Pinpoint the cell where the given text exists, returning its [X, Y] midpoint coordinate. 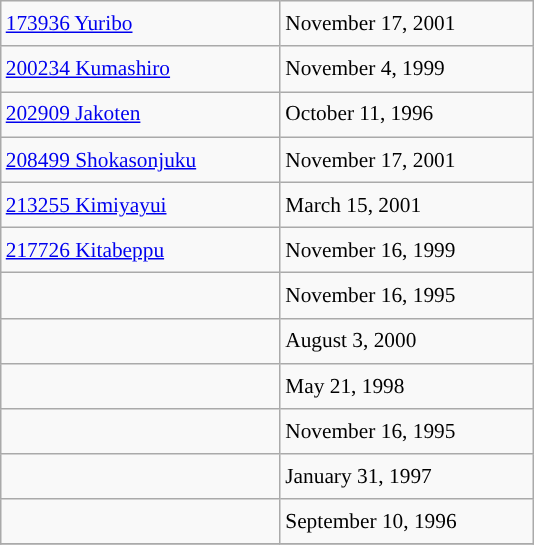
November 16, 1999 [406, 250]
200234 Kumashiro [140, 68]
May 21, 1998 [406, 386]
October 11, 1996 [406, 114]
September 10, 1996 [406, 522]
November 4, 1999 [406, 68]
213255 Kimiyayui [140, 204]
208499 Shokasonjuku [140, 160]
January 31, 1997 [406, 476]
217726 Kitabeppu [140, 250]
173936 Yuribo [140, 24]
202909 Jakoten [140, 114]
March 15, 2001 [406, 204]
August 3, 2000 [406, 340]
